Return the (X, Y) coordinate for the center point of the cell that contains the specified text.  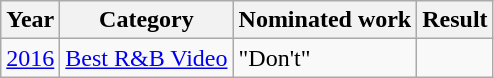
Nominated work (325, 20)
Best R&B Video (146, 58)
Category (146, 20)
"Don't" (325, 58)
Result (455, 20)
2016 (30, 58)
Year (30, 20)
